Locate the cell with the specified text and output its [x, y] center coordinate. 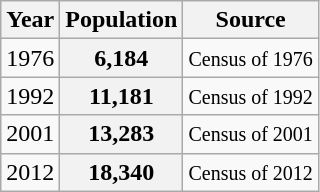
2012 [30, 172]
13,283 [122, 134]
6,184 [122, 58]
Census of 2001 [250, 134]
Source [250, 20]
Year [30, 20]
1992 [30, 96]
Census of 2012 [250, 172]
Population [122, 20]
Census of 1976 [250, 58]
18,340 [122, 172]
11,181 [122, 96]
2001 [30, 134]
1976 [30, 58]
Census of 1992 [250, 96]
